Return the [X, Y] coordinate for the center point of the cell that contains the specified text.  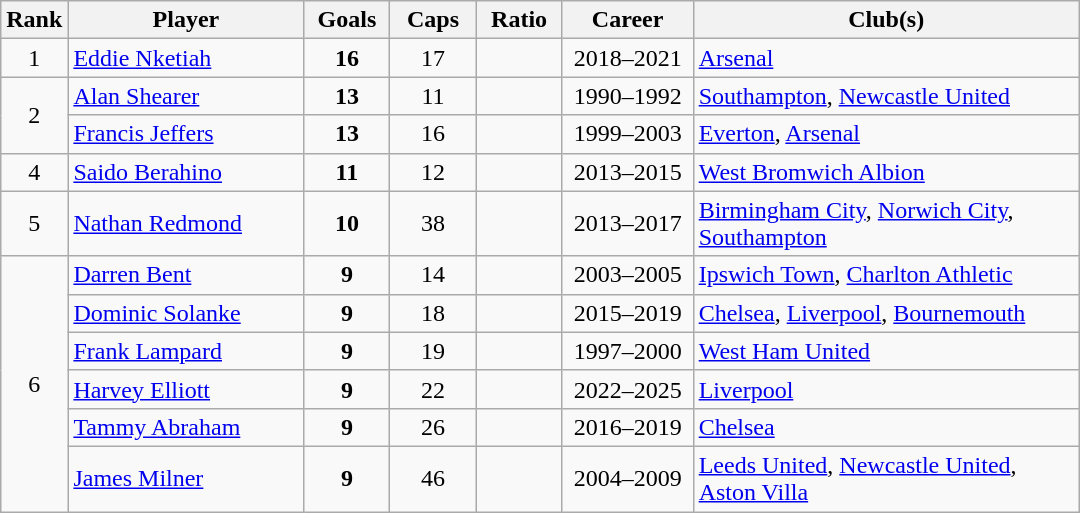
Alan Shearer [186, 96]
Ipswich Town, Charlton Athletic [886, 275]
10 [347, 224]
Caps [433, 20]
Chelsea, Liverpool, Bournemouth [886, 313]
2022–2025 [628, 389]
1999–2003 [628, 134]
2015–2019 [628, 313]
Southampton, Newcastle United [886, 96]
Dominic Solanke [186, 313]
6 [34, 384]
1 [34, 58]
Eddie Nketiah [186, 58]
Tammy Abraham [186, 427]
Player [186, 20]
Club(s) [886, 20]
Everton, Arsenal [886, 134]
James Milner [186, 478]
Harvey Elliott [186, 389]
Saido Berahino [186, 172]
Birmingham City, Norwich City, Southampton [886, 224]
2003–2005 [628, 275]
2013–2017 [628, 224]
1997–2000 [628, 351]
19 [433, 351]
Francis Jeffers [186, 134]
22 [433, 389]
2016–2019 [628, 427]
46 [433, 478]
17 [433, 58]
Career [628, 20]
1990–1992 [628, 96]
Chelsea [886, 427]
West Ham United [886, 351]
26 [433, 427]
12 [433, 172]
Darren Bent [186, 275]
2 [34, 115]
Arsenal [886, 58]
West Bromwich Albion [886, 172]
Frank Lampard [186, 351]
Ratio [519, 20]
5 [34, 224]
Leeds United, Newcastle United, Aston Villa [886, 478]
14 [433, 275]
Rank [34, 20]
2018–2021 [628, 58]
Liverpool [886, 389]
18 [433, 313]
2013–2015 [628, 172]
2004–2009 [628, 478]
Nathan Redmond [186, 224]
4 [34, 172]
Goals [347, 20]
38 [433, 224]
